From the cell containing the given text, extract its center point as [X, Y] coordinate. 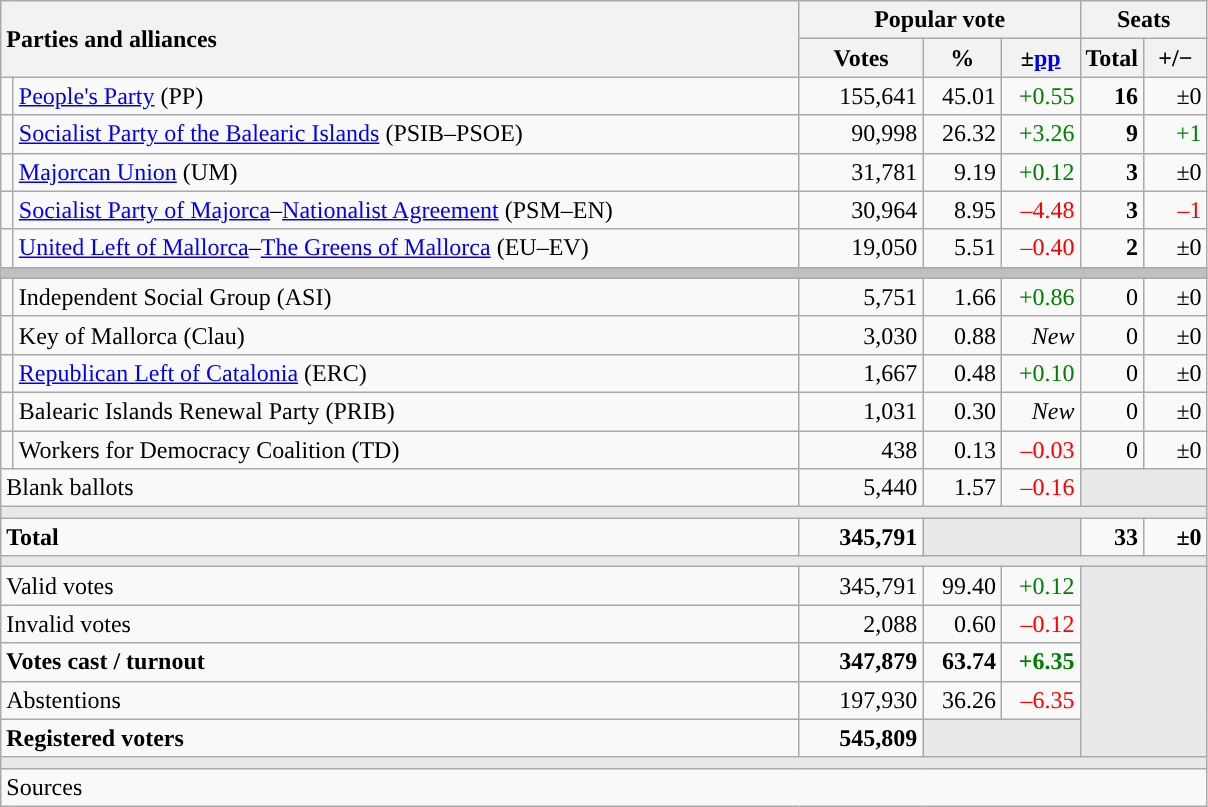
5.51 [962, 248]
0.88 [962, 335]
3,030 [861, 335]
90,998 [861, 134]
–0.12 [1040, 624]
1.57 [962, 488]
Independent Social Group (ASI) [406, 297]
+0.55 [1040, 96]
Balearic Islands Renewal Party (PRIB) [406, 411]
1,031 [861, 411]
Blank ballots [400, 488]
1,667 [861, 373]
2 [1112, 248]
–0.40 [1040, 248]
0.13 [962, 449]
0.48 [962, 373]
30,964 [861, 210]
+/− [1176, 58]
8.95 [962, 210]
Registered voters [400, 738]
Abstentions [400, 700]
9 [1112, 134]
+1 [1176, 134]
Votes cast / turnout [400, 662]
Valid votes [400, 586]
Popular vote [940, 20]
Invalid votes [400, 624]
–4.48 [1040, 210]
63.74 [962, 662]
Parties and alliances [400, 39]
26.32 [962, 134]
33 [1112, 537]
99.40 [962, 586]
People's Party (PP) [406, 96]
5,751 [861, 297]
2,088 [861, 624]
Socialist Party of Majorca–Nationalist Agreement (PSM–EN) [406, 210]
Votes [861, 58]
Key of Mallorca (Clau) [406, 335]
0.30 [962, 411]
+0.10 [1040, 373]
31,781 [861, 172]
+3.26 [1040, 134]
545,809 [861, 738]
+6.35 [1040, 662]
19,050 [861, 248]
0.60 [962, 624]
16 [1112, 96]
347,879 [861, 662]
% [962, 58]
1.66 [962, 297]
–6.35 [1040, 700]
Majorcan Union (UM) [406, 172]
45.01 [962, 96]
–0.16 [1040, 488]
Republican Left of Catalonia (ERC) [406, 373]
36.26 [962, 700]
155,641 [861, 96]
–0.03 [1040, 449]
–1 [1176, 210]
197,930 [861, 700]
United Left of Mallorca–The Greens of Mallorca (EU–EV) [406, 248]
Socialist Party of the Balearic Islands (PSIB–PSOE) [406, 134]
Sources [604, 787]
9.19 [962, 172]
+0.86 [1040, 297]
5,440 [861, 488]
Workers for Democracy Coalition (TD) [406, 449]
Seats [1144, 20]
438 [861, 449]
±pp [1040, 58]
